Return the [x, y] coordinate for the center point of the cell that contains the specified text.  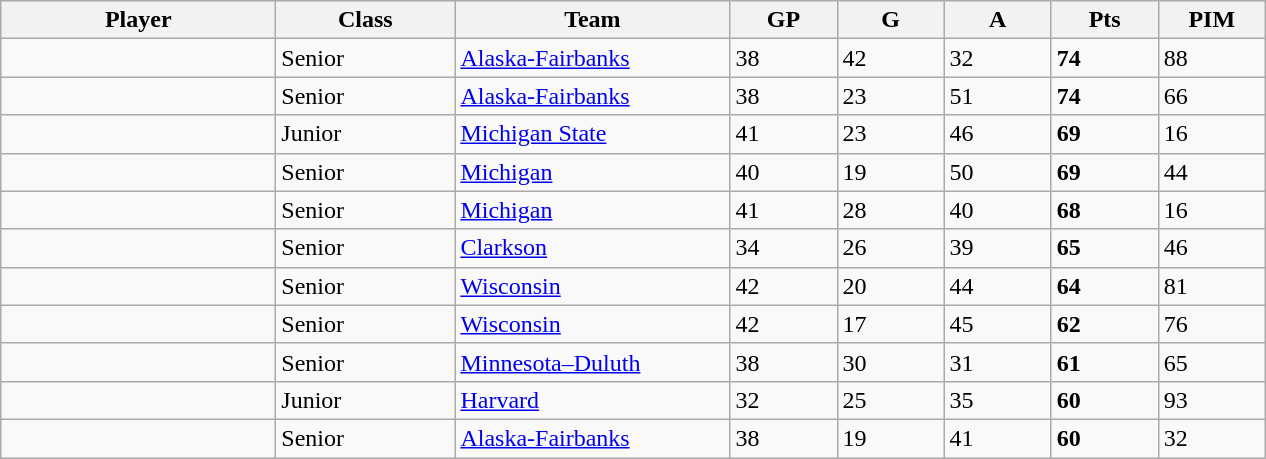
76 [1212, 324]
GP [784, 20]
Minnesota–Duluth [592, 362]
28 [890, 210]
Pts [1104, 20]
25 [890, 400]
Team [592, 20]
51 [998, 96]
61 [1104, 362]
64 [1104, 286]
45 [998, 324]
34 [784, 248]
20 [890, 286]
88 [1212, 58]
39 [998, 248]
81 [1212, 286]
50 [998, 172]
30 [890, 362]
PIM [1212, 20]
17 [890, 324]
93 [1212, 400]
26 [890, 248]
68 [1104, 210]
35 [998, 400]
62 [1104, 324]
31 [998, 362]
Michigan State [592, 134]
A [998, 20]
Clarkson [592, 248]
Player [138, 20]
66 [1212, 96]
G [890, 20]
Class [366, 20]
Harvard [592, 400]
